Provide the (X, Y) coordinate of the cell's center where the given text is located.  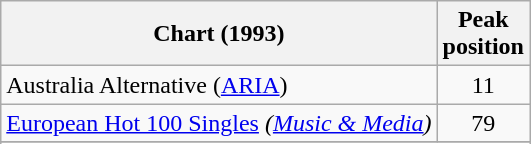
79 (483, 123)
European Hot 100 Singles (Music & Media) (219, 123)
Australia Alternative (ARIA) (219, 85)
11 (483, 85)
Peakposition (483, 34)
Chart (1993) (219, 34)
